Return [X, Y] of the center of cell containing provided text 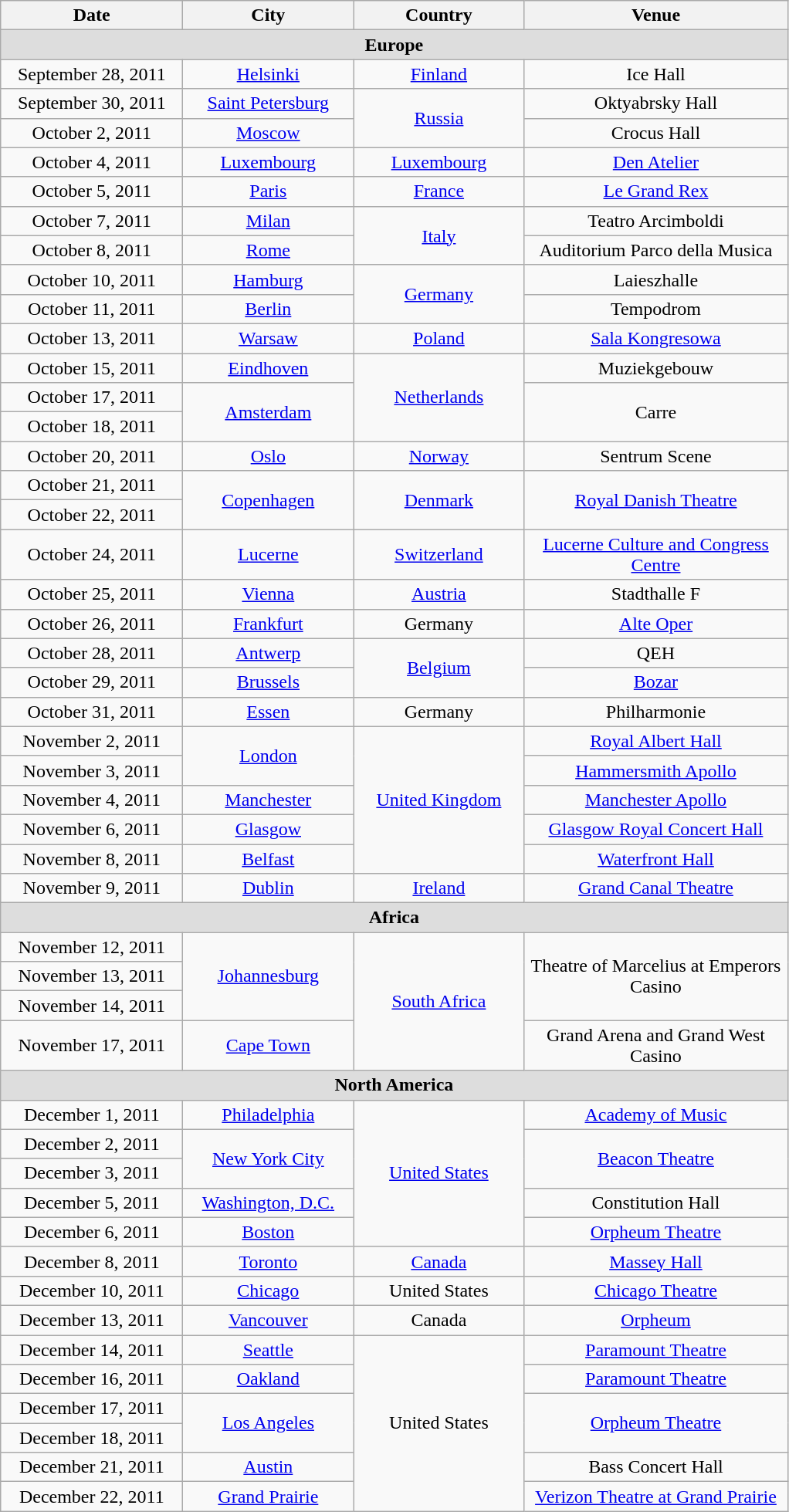
December 16, 2011 [92, 1379]
Lucerne Culture and Congress Centre [656, 554]
Toronto [269, 1261]
November 14, 2011 [92, 1006]
Hammersmith Apollo [656, 770]
Rome [269, 250]
Antwerp [269, 653]
Washington, D.C. [269, 1202]
QEH [656, 653]
October 13, 2011 [92, 338]
Glasgow Royal Concert Hall [656, 829]
November 3, 2011 [92, 770]
December 21, 2011 [92, 1467]
October 5, 2011 [92, 191]
Le Grand Rex [656, 191]
Cape Town [269, 1045]
Carre [656, 412]
City [269, 15]
Austin [269, 1467]
Norway [439, 456]
November 13, 2011 [92, 976]
North America [394, 1085]
Belfast [269, 859]
September 28, 2011 [92, 74]
Warsaw [269, 338]
Orpheum [656, 1320]
Helsinki [269, 74]
October 28, 2011 [92, 653]
Europe [394, 45]
October 26, 2011 [92, 624]
December 1, 2011 [92, 1115]
October 4, 2011 [92, 162]
Milan [269, 221]
Switzerland [439, 554]
Grand Prairie [269, 1497]
Philharmonie [656, 712]
Teatro Arcimboldi [656, 221]
Manchester [269, 800]
December 10, 2011 [92, 1290]
Ice Hall [656, 74]
October 21, 2011 [92, 485]
Constitution Hall [656, 1202]
Russia [439, 118]
December 18, 2011 [92, 1438]
December 3, 2011 [92, 1173]
South Africa [439, 1002]
Glasgow [269, 829]
Belgium [439, 668]
London [269, 756]
October 18, 2011 [92, 427]
Massey Hall [656, 1261]
Muziekgebouw [656, 368]
Paris [269, 191]
Hamburg [269, 279]
Seattle [269, 1350]
Sentrum Scene [656, 456]
France [439, 191]
Johannesburg [269, 976]
Oakland [269, 1379]
Waterfront Hall [656, 859]
Den Atelier [656, 162]
Manchester Apollo [656, 800]
Grand Canal Theatre [656, 888]
October 25, 2011 [92, 594]
October 2, 2011 [92, 133]
Berlin [269, 309]
Laieszhalle [656, 279]
Date [92, 15]
Dublin [269, 888]
Venue [656, 15]
Finland [439, 74]
Vancouver [269, 1320]
October 8, 2011 [92, 250]
September 30, 2011 [92, 103]
December 17, 2011 [92, 1409]
October 22, 2011 [92, 515]
November 2, 2011 [92, 741]
November 12, 2011 [92, 947]
Essen [269, 712]
December 6, 2011 [92, 1232]
United Kingdom [439, 800]
New York City [269, 1159]
Austria [439, 594]
October 15, 2011 [92, 368]
Netherlands [439, 397]
Saint Petersburg [269, 103]
October 29, 2011 [92, 682]
Grand Arena and Grand West Casino [656, 1045]
Lucerne [269, 554]
Brussels [269, 682]
October 20, 2011 [92, 456]
December 2, 2011 [92, 1144]
December 13, 2011 [92, 1320]
November 4, 2011 [92, 800]
Ireland [439, 888]
November 17, 2011 [92, 1045]
Oslo [269, 456]
Beacon Theatre [656, 1159]
November 8, 2011 [92, 859]
Vienna [269, 594]
October 10, 2011 [92, 279]
October 31, 2011 [92, 712]
Academy of Music [656, 1115]
Oktyabrsky Hall [656, 103]
October 7, 2011 [92, 221]
Amsterdam [269, 412]
Bozar [656, 682]
Royal Albert Hall [656, 741]
December 8, 2011 [92, 1261]
Chicago Theatre [656, 1290]
Denmark [439, 500]
December 5, 2011 [92, 1202]
Tempodrom [656, 309]
Eindhoven [269, 368]
November 6, 2011 [92, 829]
Africa [394, 918]
Country [439, 15]
Theatre of Marcelius at Emperors Casino [656, 976]
Moscow [269, 133]
Alte Oper [656, 624]
November 9, 2011 [92, 888]
October 24, 2011 [92, 554]
Copenhagen [269, 500]
October 17, 2011 [92, 397]
Frankfurt [269, 624]
Auditorium Parco della Musica [656, 250]
Sala Kongresowa [656, 338]
Boston [269, 1232]
Royal Danish Theatre [656, 500]
Chicago [269, 1290]
December 22, 2011 [92, 1497]
October 11, 2011 [92, 309]
Italy [439, 235]
Crocus Hall [656, 133]
Stadthalle F [656, 594]
Los Angeles [269, 1423]
Verizon Theatre at Grand Prairie [656, 1497]
Poland [439, 338]
Bass Concert Hall [656, 1467]
December 14, 2011 [92, 1350]
Philadelphia [269, 1115]
